Search for the cell housing the specified text and yield its (X, Y) center coordinate. 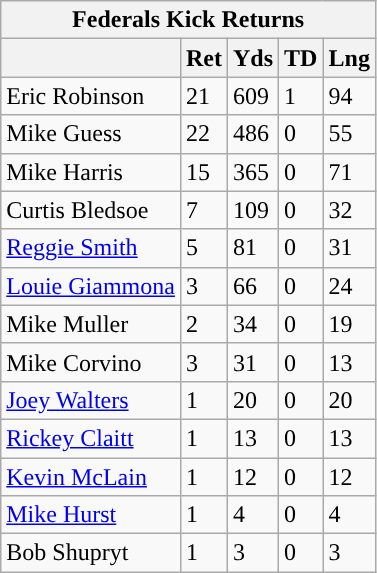
7 (204, 210)
55 (349, 134)
24 (349, 286)
365 (252, 172)
109 (252, 210)
19 (349, 324)
71 (349, 172)
Mike Guess (91, 134)
5 (204, 248)
66 (252, 286)
609 (252, 96)
Yds (252, 58)
Kevin McLain (91, 477)
TD (301, 58)
34 (252, 324)
Reggie Smith (91, 248)
Joey Walters (91, 400)
Lng (349, 58)
486 (252, 134)
Mike Harris (91, 172)
Mike Muller (91, 324)
32 (349, 210)
15 (204, 172)
Louie Giammona (91, 286)
Curtis Bledsoe (91, 210)
Bob Shupryt (91, 553)
2 (204, 324)
Eric Robinson (91, 96)
Rickey Claitt (91, 438)
Ret (204, 58)
Federals Kick Returns (188, 20)
Mike Corvino (91, 362)
81 (252, 248)
22 (204, 134)
Mike Hurst (91, 515)
94 (349, 96)
21 (204, 96)
